Return (x, y) of the center of cell containing provided text 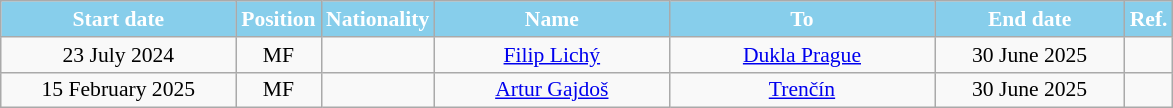
End date (1030, 19)
To (802, 19)
Nationality (378, 19)
Position (278, 19)
15 February 2025 (118, 90)
Name (552, 19)
Filip Lichý (552, 55)
Ref. (1149, 19)
Trenčín (802, 90)
Artur Gajdoš (552, 90)
23 July 2024 (118, 55)
Start date (118, 19)
Dukla Prague (802, 55)
